Detect which cell encompasses the target text, then output its [X, Y] center coordinate. 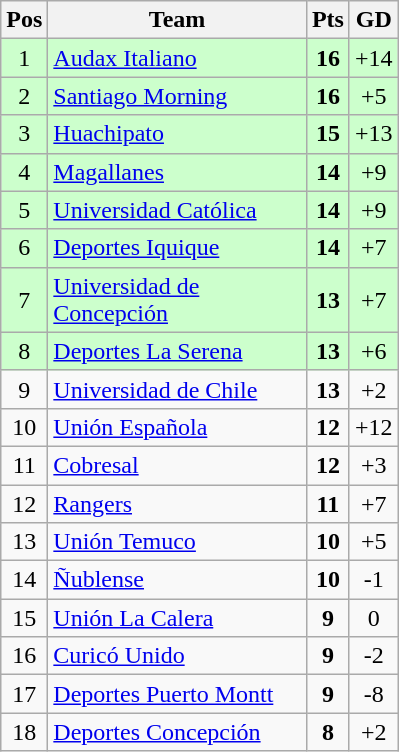
Curicó Unido [178, 656]
GD [374, 20]
-1 [374, 580]
Deportes Concepción [178, 732]
+13 [374, 134]
Universidad de Chile [178, 389]
17 [24, 694]
Rangers [178, 503]
6 [24, 248]
Audax Italiano [178, 58]
+14 [374, 58]
1 [24, 58]
-2 [374, 656]
Unión La Calera [178, 618]
Cobresal [178, 465]
Ñublense [178, 580]
Pts [328, 20]
4 [24, 172]
-8 [374, 694]
Deportes Iquique [178, 248]
Universidad Católica [178, 210]
Huachipato [178, 134]
+12 [374, 427]
Santiago Morning [178, 96]
Universidad de Concepción [178, 300]
Team [178, 20]
Magallanes [178, 172]
Pos [24, 20]
Deportes La Serena [178, 351]
+6 [374, 351]
0 [374, 618]
Unión Temuco [178, 542]
7 [24, 300]
5 [24, 210]
3 [24, 134]
2 [24, 96]
18 [24, 732]
Deportes Puerto Montt [178, 694]
Unión Española [178, 427]
+3 [374, 465]
